Pinpoint the cell where the given text exists, returning its [x, y] midpoint coordinate. 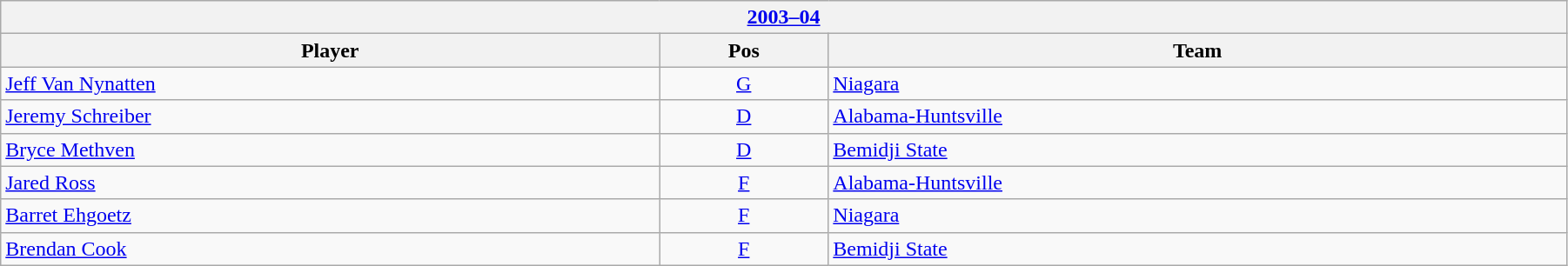
Barret Ehgoetz [331, 216]
Pos [744, 50]
Jeff Van Nynatten [331, 83]
Jeremy Schreiber [331, 116]
Team [1197, 50]
Bryce Methven [331, 150]
Jared Ross [331, 183]
G [744, 83]
Player [331, 50]
2003–04 [784, 17]
Brendan Cook [331, 249]
